Extract the [x, y] coordinate from the center of the cell holding the provided text.  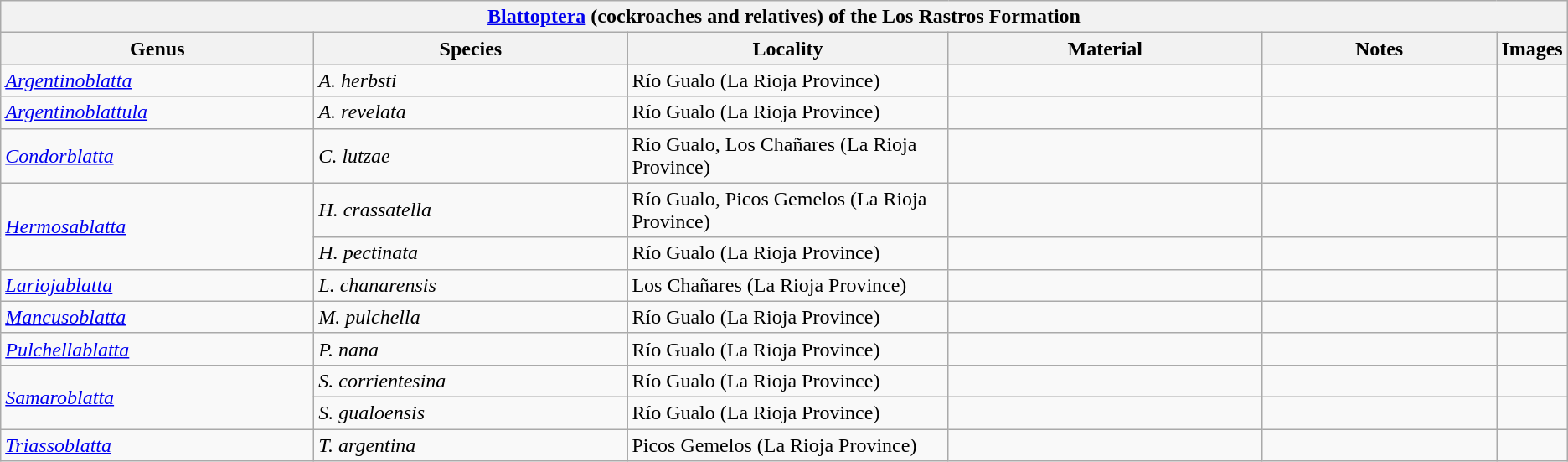
Genus [157, 49]
A. herbsti [471, 80]
A. revelata [471, 112]
L. chanarensis [471, 285]
Lariojablatta [157, 285]
Los Chañares (La Rioja Province) [787, 285]
S. gualoensis [471, 413]
Locality [787, 49]
Río Gualo, Los Chañares (La Rioja Province) [787, 156]
S. corrientesina [471, 381]
Picos Gemelos (La Rioja Province) [787, 445]
H. pectinata [471, 253]
T. argentina [471, 445]
H. crassatella [471, 210]
Images [1532, 49]
Río Gualo, Picos Gemelos (La Rioja Province) [787, 210]
M. pulchella [471, 317]
Argentinoblattula [157, 112]
Species [471, 49]
Pulchellablatta [157, 349]
C. lutzae [471, 156]
Notes [1379, 49]
Material [1105, 49]
Blattoptera (cockroaches and relatives) of the Los Rastros Formation [784, 17]
P. nana [471, 349]
Samaroblatta [157, 397]
Hermosablatta [157, 226]
Condorblatta [157, 156]
Mancusoblatta [157, 317]
Argentinoblatta [157, 80]
Triassoblatta [157, 445]
